Provide the [x, y] coordinate of the cell's center where the given text is located.  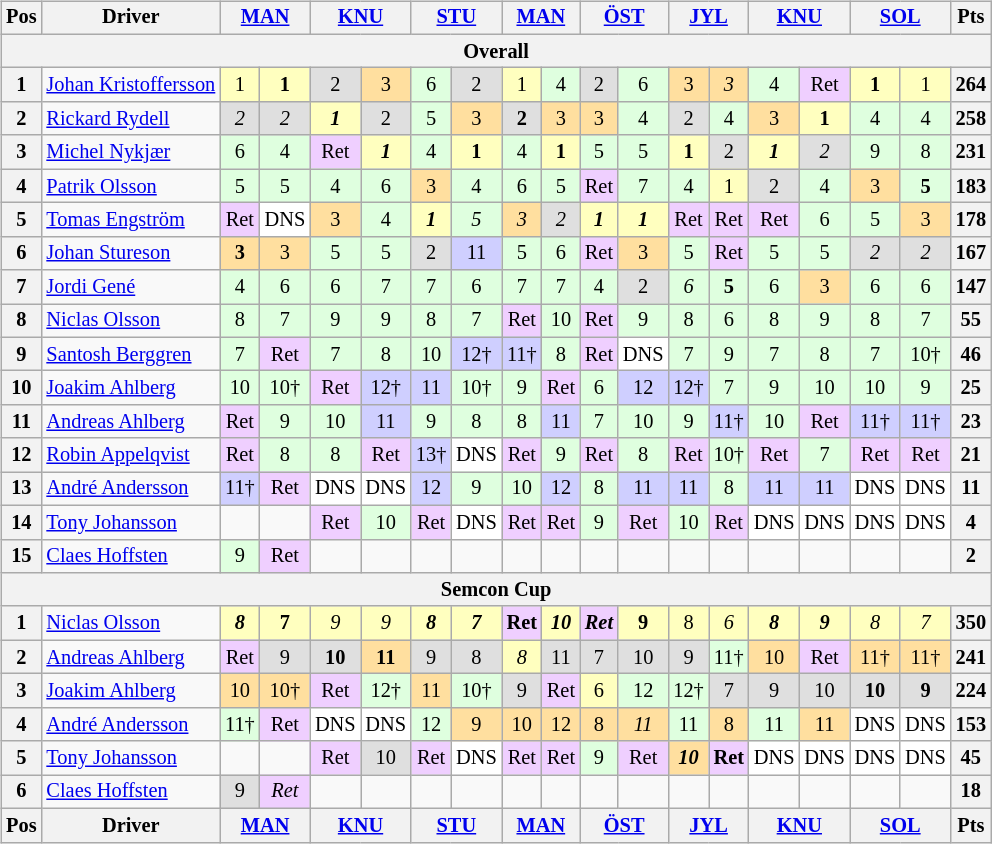
178 [971, 220]
Santosh Berggren [130, 354]
18 [971, 792]
183 [971, 186]
147 [971, 287]
Johan Kristoffersson [130, 85]
Rickard Rydell [130, 119]
14 [21, 522]
13 [21, 489]
45 [971, 758]
241 [971, 657]
264 [971, 85]
231 [971, 152]
Michel Nykjær [130, 152]
Tomas Engström [130, 220]
25 [971, 388]
258 [971, 119]
23 [971, 422]
Jordi Gené [130, 287]
Robin Appelqvist [130, 455]
46 [971, 354]
167 [971, 253]
21 [971, 455]
Patrik Olsson [130, 186]
Johan Stureson [130, 253]
350 [971, 623]
224 [971, 691]
13† [431, 455]
Overall [496, 51]
15 [21, 556]
153 [971, 724]
55 [971, 321]
Semcon Cup [496, 590]
